Determine the (X, Y) coordinate at the center of the cell enclosing the given text.  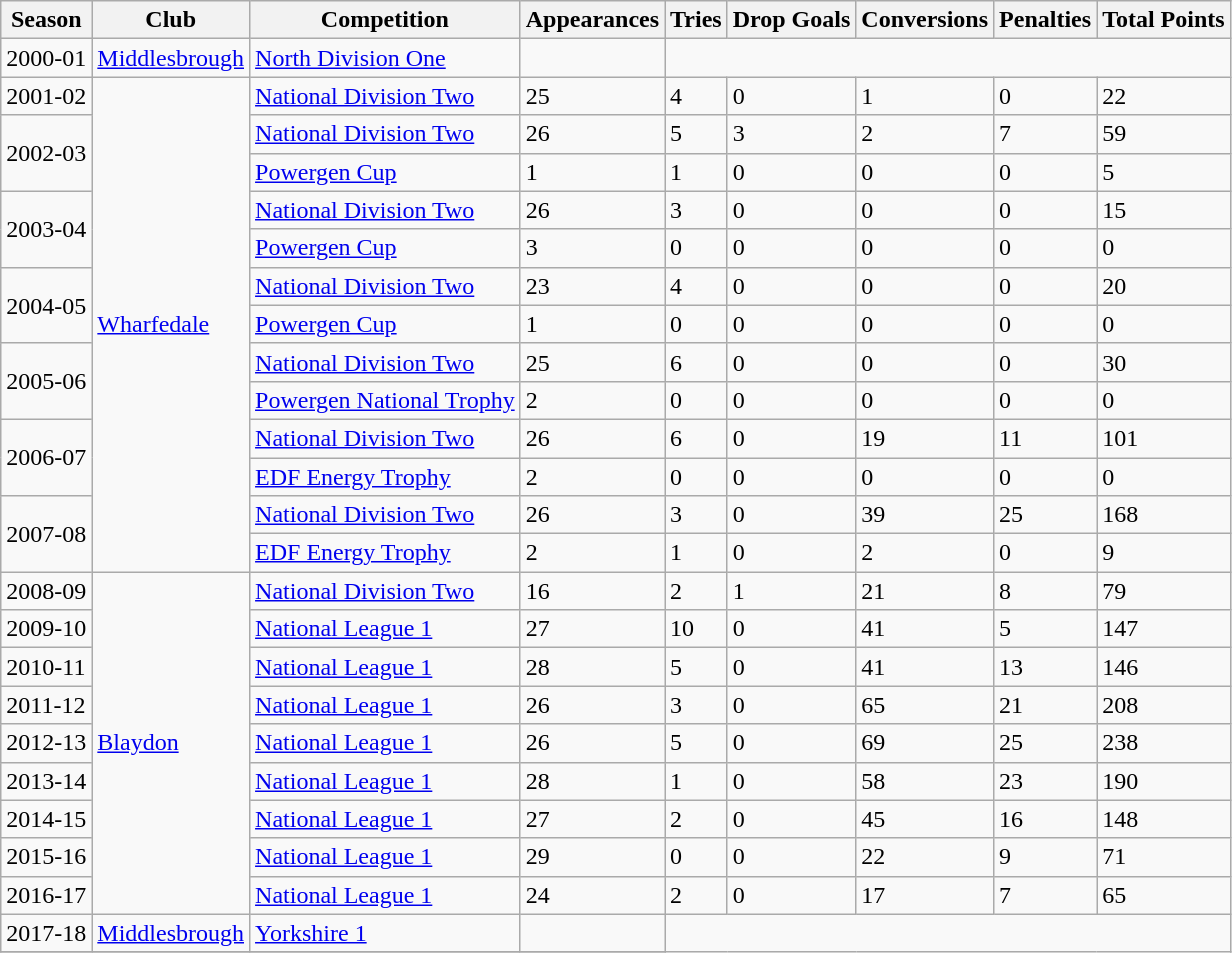
Tries (696, 20)
Conversions (925, 20)
Yorkshire 1 (386, 933)
2016-17 (46, 895)
2004-05 (46, 305)
146 (1164, 667)
2009-10 (46, 629)
Club (171, 20)
2012-13 (46, 743)
11 (1046, 438)
147 (1164, 629)
13 (1046, 667)
North Division One (386, 58)
2007-08 (46, 534)
2014-15 (46, 819)
79 (1164, 591)
24 (592, 895)
2005-06 (46, 381)
Wharfedale (171, 324)
69 (925, 743)
238 (1164, 743)
2015-16 (46, 857)
2008-09 (46, 591)
168 (1164, 515)
8 (1046, 591)
30 (1164, 362)
2010-11 (46, 667)
Powergen National Trophy (386, 400)
19 (925, 438)
2006-07 (46, 457)
59 (1164, 134)
2017-18 (46, 933)
58 (925, 781)
15 (1164, 210)
208 (1164, 705)
Blaydon (171, 744)
2003-04 (46, 229)
Total Points (1164, 20)
148 (1164, 819)
2002-03 (46, 153)
Penalties (1046, 20)
2001-02 (46, 96)
39 (925, 515)
2000-01 (46, 58)
Drop Goals (792, 20)
2011-12 (46, 705)
45 (925, 819)
190 (1164, 781)
10 (696, 629)
Season (46, 20)
29 (592, 857)
2013-14 (46, 781)
17 (925, 895)
Appearances (592, 20)
Competition (386, 20)
71 (1164, 857)
20 (1164, 286)
101 (1164, 438)
